Provide the [x, y] coordinate of the cell's center where the given text is located.  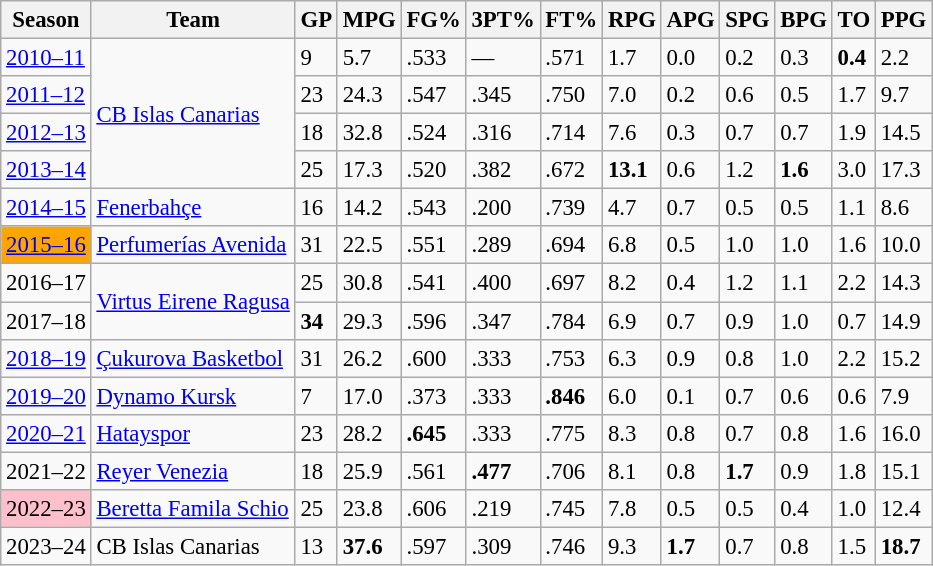
.477 [503, 471]
Virtus Eirene Ragusa [193, 302]
.373 [434, 396]
.541 [434, 283]
7 [316, 396]
6.3 [632, 358]
1.8 [854, 471]
2019–20 [46, 396]
1.9 [854, 133]
.753 [572, 358]
2020–21 [46, 433]
.597 [434, 546]
Season [46, 20]
22.5 [369, 245]
.524 [434, 133]
RPG [632, 20]
.520 [434, 170]
.706 [572, 471]
6.8 [632, 245]
32.8 [369, 133]
25.9 [369, 471]
8.3 [632, 433]
.289 [503, 245]
6.9 [632, 321]
.745 [572, 509]
.596 [434, 321]
.739 [572, 208]
BPG [804, 20]
7.9 [903, 396]
.784 [572, 321]
10.0 [903, 245]
.714 [572, 133]
5.7 [369, 58]
Beretta Famila Schio [193, 509]
.200 [503, 208]
SPG [748, 20]
23.8 [369, 509]
Dynamo Kursk [193, 396]
2015–16 [46, 245]
9.3 [632, 546]
13 [316, 546]
FT% [572, 20]
2014–15 [46, 208]
18.7 [903, 546]
.697 [572, 283]
.606 [434, 509]
2021–22 [46, 471]
2022–23 [46, 509]
Perfumerías Avenida [193, 245]
34 [316, 321]
.345 [503, 95]
.316 [503, 133]
.846 [572, 396]
Hatayspor [193, 433]
Çukurova Basketbol [193, 358]
.309 [503, 546]
0.0 [690, 58]
.382 [503, 170]
2018–19 [46, 358]
.561 [434, 471]
14.2 [369, 208]
2010–11 [46, 58]
2012–13 [46, 133]
15.1 [903, 471]
Team [193, 20]
2017–18 [46, 321]
.775 [572, 433]
28.2 [369, 433]
.551 [434, 245]
PPG [903, 20]
— [503, 58]
.746 [572, 546]
2013–14 [46, 170]
17.0 [369, 396]
9 [316, 58]
13.1 [632, 170]
4.7 [632, 208]
16.0 [903, 433]
14.5 [903, 133]
0.1 [690, 396]
Fenerbahçe [193, 208]
15.2 [903, 358]
2023–24 [46, 546]
TO [854, 20]
6.0 [632, 396]
2016–17 [46, 283]
12.4 [903, 509]
.571 [572, 58]
FG% [434, 20]
7.8 [632, 509]
26.2 [369, 358]
9.7 [903, 95]
1.5 [854, 546]
.347 [503, 321]
.219 [503, 509]
30.8 [369, 283]
37.6 [369, 546]
APG [690, 20]
8.2 [632, 283]
29.3 [369, 321]
.543 [434, 208]
.645 [434, 433]
.694 [572, 245]
.600 [434, 358]
.547 [434, 95]
.533 [434, 58]
8.1 [632, 471]
24.3 [369, 95]
Reyer Venezia [193, 471]
2011–12 [46, 95]
7.6 [632, 133]
MPG [369, 20]
7.0 [632, 95]
14.3 [903, 283]
.672 [572, 170]
.400 [503, 283]
8.6 [903, 208]
GP [316, 20]
3PT% [503, 20]
.750 [572, 95]
14.9 [903, 321]
16 [316, 208]
3.0 [854, 170]
